Detect which cell encompasses the target text, then output its (x, y) center coordinate. 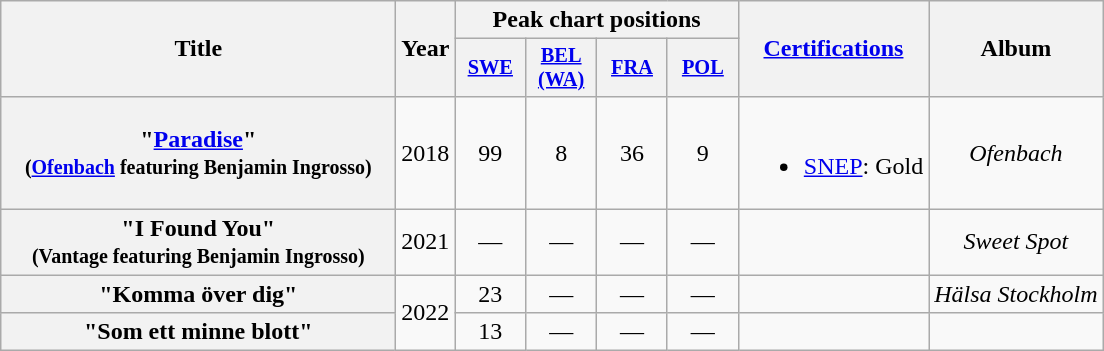
BEL(WA) (562, 68)
9 (702, 152)
Peak chart positions (596, 20)
2018 (426, 152)
Certifications (833, 49)
SWE (490, 68)
Year (426, 49)
Hälsa Stockholm (1016, 294)
Title (198, 49)
FRA (632, 68)
"Som ett minne blott" (198, 332)
36 (632, 152)
Ofenbach (1016, 152)
"Komma över dig" (198, 294)
Album (1016, 49)
SNEP: Gold (833, 152)
23 (490, 294)
"I Found You" (Vantage featuring Benjamin Ingrosso) (198, 242)
"Paradise" (Ofenbach featuring Benjamin Ingrosso) (198, 152)
2022 (426, 313)
13 (490, 332)
2021 (426, 242)
8 (562, 152)
Sweet Spot (1016, 242)
POL (702, 68)
99 (490, 152)
